Scan for the cell matching the given text and deliver its (X, Y) coordinate at center. 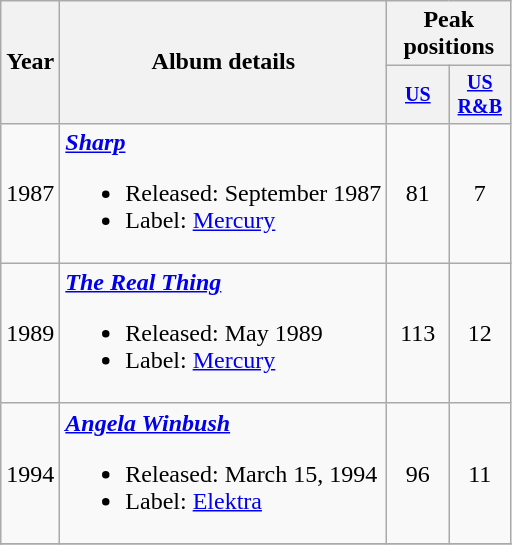
The Real ThingReleased: May 1989Label: Mercury (224, 333)
SharpReleased: September 1987Label: Mercury (224, 193)
7 (480, 193)
11 (480, 473)
1987 (30, 193)
USR&B (480, 94)
113 (418, 333)
US (418, 94)
12 (480, 333)
Peak positions (449, 34)
Album details (224, 62)
Angela WinbushReleased: March 15, 1994Label: Elektra (224, 473)
Year (30, 62)
1989 (30, 333)
96 (418, 473)
1994 (30, 473)
81 (418, 193)
